Search for the cell housing the specified text and yield its (x, y) center coordinate. 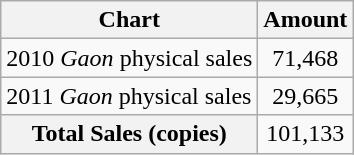
Chart (130, 20)
101,133 (306, 134)
Amount (306, 20)
Total Sales (copies) (130, 134)
2011 Gaon physical sales (130, 96)
71,468 (306, 58)
29,665 (306, 96)
2010 Gaon physical sales (130, 58)
